Identify which cell holds the provided text, then report its (x, y) central coordinate. 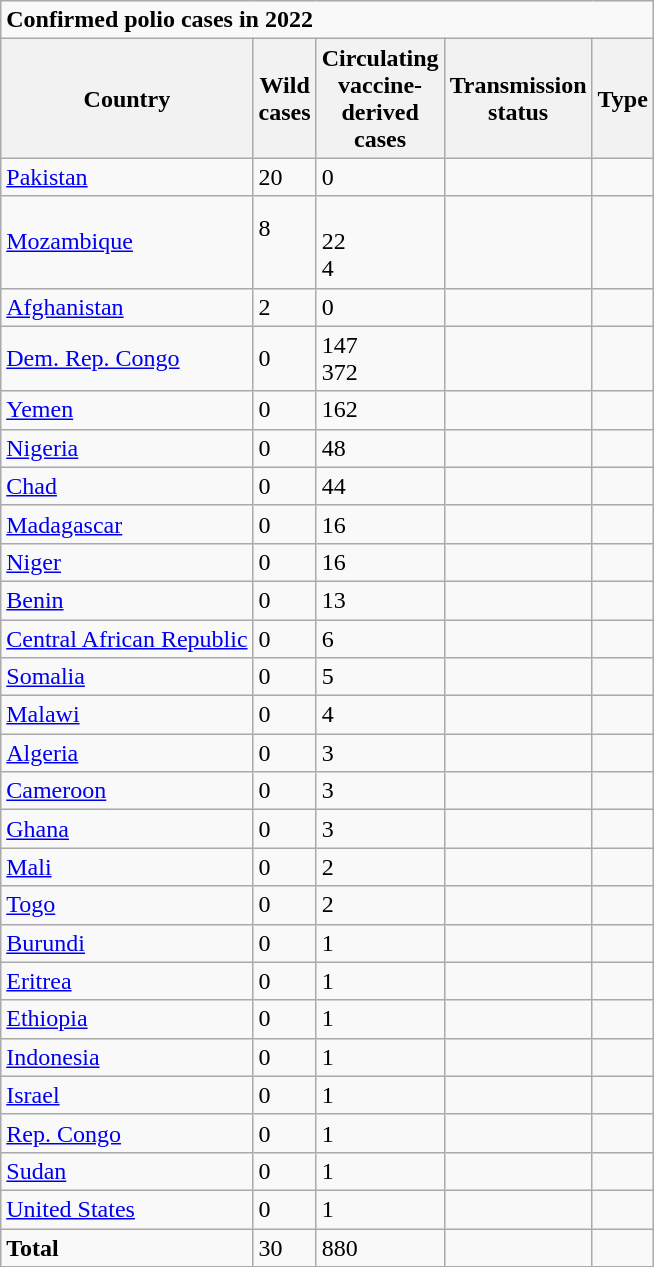
Wildcases (284, 98)
Pakistan (127, 177)
Benin (127, 600)
Rep. Congo (127, 1133)
Transmissionstatus (518, 98)
Country (127, 98)
Sudan (127, 1171)
6 (380, 639)
20 (284, 177)
48 (380, 448)
30 (284, 1247)
Ghana (127, 829)
Mozambique (127, 242)
5 (380, 677)
Type (622, 98)
Yemen (127, 410)
Burundi (127, 943)
Confirmed polio cases in 2022 (328, 20)
Israel (127, 1095)
Central African Republic (127, 639)
Indonesia (127, 1057)
Nigeria (127, 448)
Togo (127, 905)
Algeria (127, 753)
13 (380, 600)
224 (380, 242)
Ethiopia (127, 1019)
Afghanistan (127, 307)
Circulatingvaccine-derivedcases (380, 98)
44 (380, 486)
147372 (380, 358)
Eritrea (127, 981)
Somalia (127, 677)
Malawi (127, 715)
880 (380, 1247)
Niger (127, 562)
Dem. Rep. Congo (127, 358)
Madagascar (127, 524)
United States (127, 1209)
Mali (127, 867)
4 (380, 715)
8 (284, 242)
162 (380, 410)
Total (127, 1247)
Chad (127, 486)
Cameroon (127, 791)
